Locate the cell with the specified text and output its (X, Y) center coordinate. 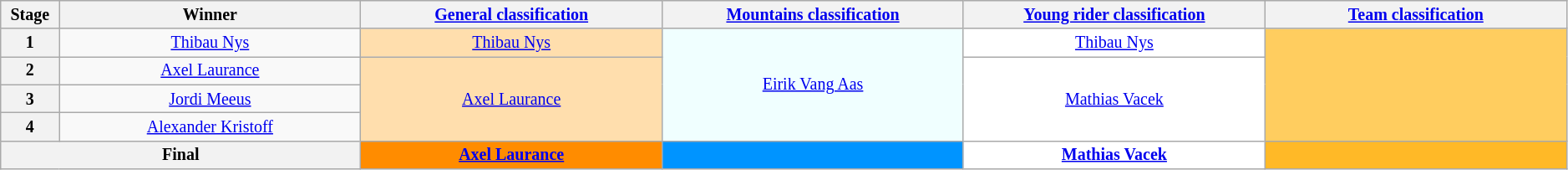
Young rider classification (1114, 15)
2 (30, 70)
Winner (211, 15)
Final (180, 154)
Mountains classification (814, 15)
4 (30, 127)
Alexander Kristoff (211, 127)
Stage (30, 15)
Eirik Vang Aas (814, 85)
Jordi Meeus (211, 99)
Team classification (1415, 15)
3 (30, 99)
1 (30, 44)
General classification (511, 15)
